Extract the [x, y] coordinate from the center of the cell holding the provided text.  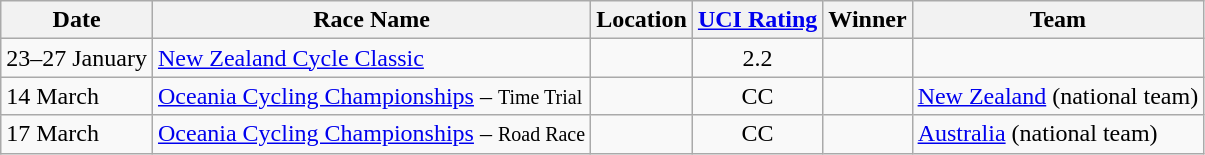
Date [77, 20]
14 March [77, 96]
17 March [77, 134]
New Zealand Cycle Classic [371, 58]
Oceania Cycling Championships – Time Trial [371, 96]
Race Name [371, 20]
Location [642, 20]
New Zealand (national team) [1058, 96]
Australia (national team) [1058, 134]
UCI Rating [757, 20]
Oceania Cycling Championships – Road Race [371, 134]
Team [1058, 20]
Winner [868, 20]
23–27 January [77, 58]
2.2 [757, 58]
